Locate the cell with the specified text and output its (x, y) center coordinate. 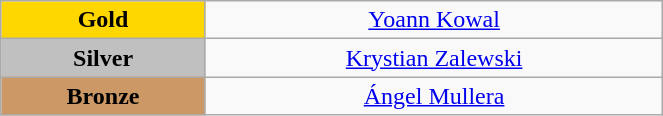
Gold (104, 20)
Bronze (104, 96)
Krystian Zalewski (434, 58)
Ángel Mullera (434, 96)
Silver (104, 58)
Yoann Kowal (434, 20)
